Search for the cell housing the specified text and yield its (x, y) center coordinate. 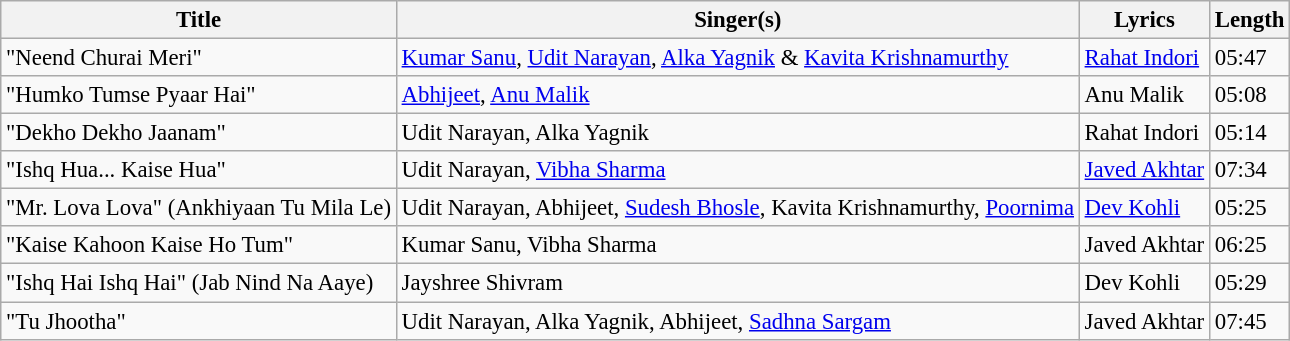
Udit Narayan, Alka Yagnik, Abhijeet, Sadhna Sargam (738, 321)
05:08 (1249, 95)
Abhijeet, Anu Malik (738, 95)
Udit Narayan, Abhijeet, Sudesh Bhosle, Kavita Krishnamurthy, Poornima (738, 208)
Lyrics (1144, 20)
Kumar Sanu, Vibha Sharma (738, 245)
"Mr. Lova Lova" (Ankhiyaan Tu Mila Le) (199, 208)
"Dekho Dekho Jaanam" (199, 133)
Kumar Sanu, Udit Narayan, Alka Yagnik & Kavita Krishnamurthy (738, 58)
Udit Narayan, Alka Yagnik (738, 133)
"Ishq Hai Ishq Hai" (Jab Nind Na Aaye) (199, 283)
Singer(s) (738, 20)
06:25 (1249, 245)
Jayshree Shivram (738, 283)
"Humko Tumse Pyaar Hai" (199, 95)
05:14 (1249, 133)
07:34 (1249, 170)
"Ishq Hua... Kaise Hua" (199, 170)
"Tu Jhootha" (199, 321)
07:45 (1249, 321)
Length (1249, 20)
Anu Malik (1144, 95)
Udit Narayan, Vibha Sharma (738, 170)
Title (199, 20)
05:47 (1249, 58)
05:25 (1249, 208)
05:29 (1249, 283)
"Neend Churai Meri" (199, 58)
"Kaise Kahoon Kaise Ho Tum" (199, 245)
